Pinpoint the cell where the given text exists, returning its [X, Y] midpoint coordinate. 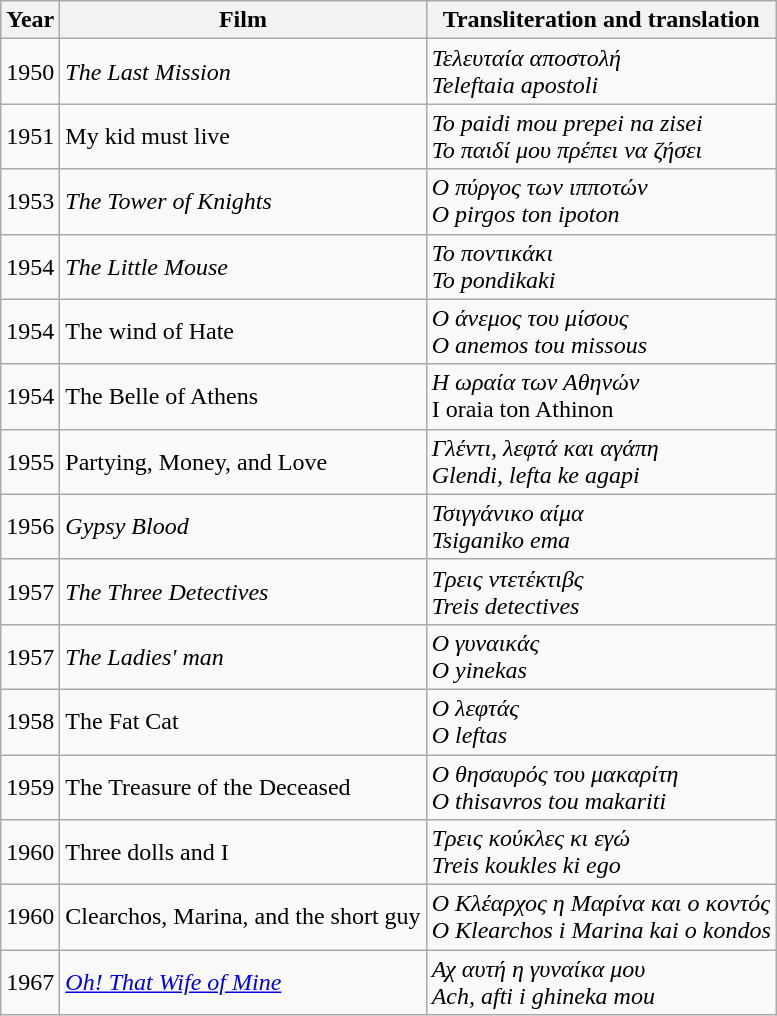
Γλέντι, λεφτά και αγάπη Glendi, lefta ke agapi [601, 462]
Ο λεφτάςO leftas [601, 722]
Τρεις ντετέκτιβςTreis detectives [601, 592]
Το ποντικάκιTo pondikaki [601, 266]
1967 [30, 982]
The Belle of Athens [243, 396]
Gypsy Blood [243, 526]
Η ωραία των Αθηνών I oraia ton Athinon [601, 396]
The Ladies' man [243, 656]
Τελευταία αποστολήTeleftaia apostoli [601, 72]
To paidi mou prepei na zisei Το παιδί μου πρέπει να ζήσει [601, 136]
The Little Mouse [243, 266]
1958 [30, 722]
1956 [30, 526]
The wind of Hate [243, 332]
Oh! That Wife of Mine [243, 982]
1950 [30, 72]
1955 [30, 462]
Ο άνεμος του μίσους O anemos tou missous [601, 332]
Clearchos, Marina, and the short guy [243, 918]
Τρεις κούκλες κι εγώ Treis koukles ki ego [601, 852]
1953 [30, 202]
The Treasure of the Deceased [243, 786]
My kid must live [243, 136]
Year [30, 20]
1951 [30, 136]
Film [243, 20]
Τσιγγάνικο αίμαTsiganiko ema [601, 526]
Αχ αυτή η γυναίκα μου Ach, afti i ghineka mou [601, 982]
The Last Mission [243, 72]
Partying, Money, and Love [243, 462]
The Fat Cat [243, 722]
Ο θησαυρός του μακαρίτη O thisavros tou makariti [601, 786]
1959 [30, 786]
The Three Detectives [243, 592]
Ο πύργος των ιπποτώνO pirgos ton ipoton [601, 202]
Ο γυναικάςO yinekas [601, 656]
Ο Κλέαρχος η Μαρίνα και ο κοντός O Klearchos i Marina kai o kondos [601, 918]
Transliteration and translation [601, 20]
Three dolls and I [243, 852]
The Tower of Knights [243, 202]
